Identify which cell holds the provided text, then report its [x, y] central coordinate. 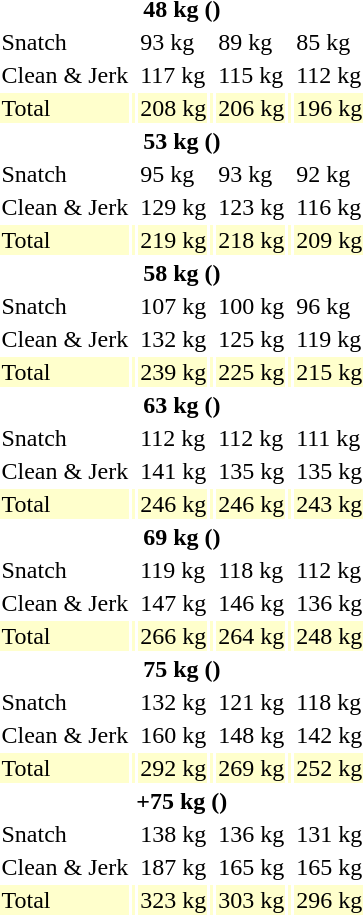
121 kg [252, 702]
264 kg [252, 636]
136 kg [252, 834]
89 kg [252, 42]
218 kg [252, 240]
225 kg [252, 372]
135 kg [252, 471]
160 kg [174, 735]
208 kg [174, 108]
266 kg [174, 636]
292 kg [174, 768]
146 kg [252, 603]
303 kg [252, 900]
100 kg [252, 306]
119 kg [174, 570]
125 kg [252, 339]
95 kg [174, 174]
187 kg [174, 867]
206 kg [252, 108]
107 kg [174, 306]
115 kg [252, 75]
323 kg [174, 900]
239 kg [174, 372]
219 kg [174, 240]
138 kg [174, 834]
147 kg [174, 603]
117 kg [174, 75]
123 kg [252, 207]
129 kg [174, 207]
269 kg [252, 768]
165 kg [252, 867]
118 kg [252, 570]
141 kg [174, 471]
148 kg [252, 735]
